Detect which cell encompasses the target text, then output its (X, Y) center coordinate. 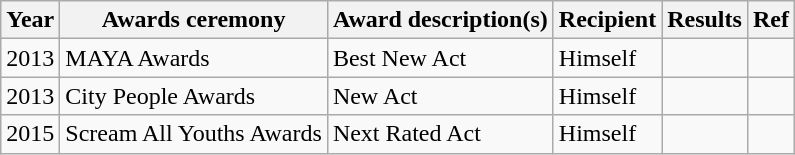
Scream All Youths Awards (194, 134)
Recipient (607, 20)
Results (705, 20)
Awards ceremony (194, 20)
Year (30, 20)
Award description(s) (440, 20)
City People Awards (194, 96)
Ref (770, 20)
Next Rated Act (440, 134)
MAYA Awards (194, 58)
2015 (30, 134)
Best New Act (440, 58)
New Act (440, 96)
